Scan for the cell matching the given text and deliver its (x, y) coordinate at center. 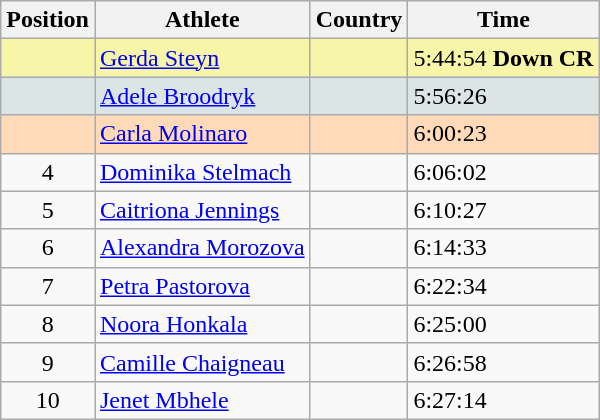
6:00:23 (504, 134)
10 (48, 400)
6:25:00 (504, 324)
Gerda Steyn (202, 58)
6:06:02 (504, 172)
6:14:33 (504, 248)
Caitriona Jennings (202, 210)
Carla Molinaro (202, 134)
Position (48, 20)
5:56:26 (504, 96)
Adele Broodryk (202, 96)
Camille Chaigneau (202, 362)
Athlete (202, 20)
6:22:34 (504, 286)
8 (48, 324)
6:26:58 (504, 362)
Time (504, 20)
Noora Honkala (202, 324)
6:27:14 (504, 400)
9 (48, 362)
Jenet Mbhele (202, 400)
Alexandra Morozova (202, 248)
6 (48, 248)
5 (48, 210)
Dominika Stelmach (202, 172)
6:10:27 (504, 210)
7 (48, 286)
4 (48, 172)
Petra Pastorova (202, 286)
5:44:54 Down CR (504, 58)
Country (359, 20)
